Return (x, y) of the center of cell containing provided text 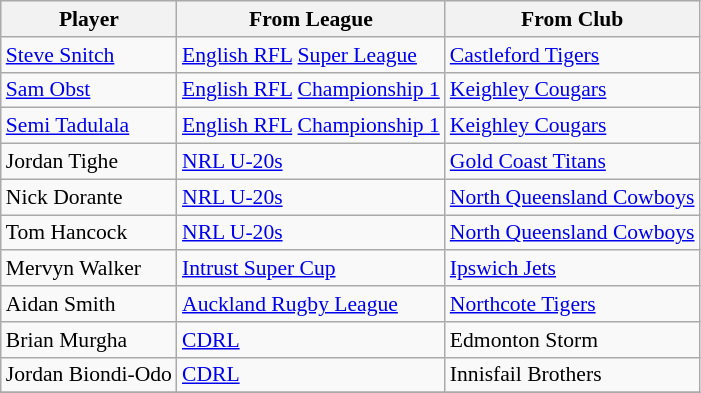
Steve Snitch (89, 55)
Northcote Tigers (572, 304)
Brian Murgha (89, 340)
Sam Obst (89, 90)
Intrust Super Cup (311, 269)
From League (311, 19)
Nick Dorante (89, 197)
Ipswich Jets (572, 269)
Castleford Tigers (572, 55)
Semi Tadulala (89, 126)
Player (89, 19)
Aidan Smith (89, 304)
Auckland Rugby League (311, 304)
Jordan Tighe (89, 162)
Jordan Biondi-Odo (89, 375)
Edmonton Storm (572, 340)
Tom Hancock (89, 233)
Gold Coast Titans (572, 162)
English RFL Super League (311, 55)
From Club (572, 19)
Mervyn Walker (89, 269)
Innisfail Brothers (572, 375)
